Return (x, y) of the center of cell containing provided text 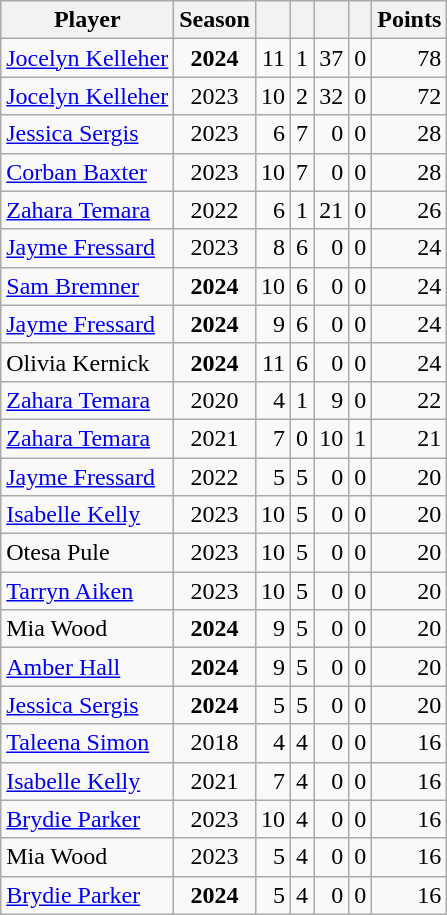
37 (332, 58)
72 (410, 96)
2020 (215, 400)
32 (332, 96)
22 (410, 400)
Otesa Pule (88, 553)
Season (215, 20)
26 (410, 210)
Player (88, 20)
Corban Baxter (88, 172)
2018 (215, 743)
8 (272, 248)
Olivia Kernick (88, 362)
78 (410, 58)
Tarryn Aiken (88, 591)
Sam Bremner (88, 286)
Amber Hall (88, 667)
Points (410, 20)
Taleena Simon (88, 743)
2 (302, 96)
